Find where the given text appears and provide that cell's center as [X, Y] coordinate. 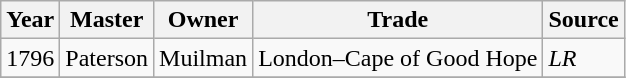
Muilman [204, 58]
Master [107, 20]
1796 [30, 58]
LR [584, 58]
Owner [204, 20]
Paterson [107, 58]
London–Cape of Good Hope [398, 58]
Source [584, 20]
Trade [398, 20]
Year [30, 20]
